Capture the cell that displays the provided text and extract its (x, y) central coordinate. 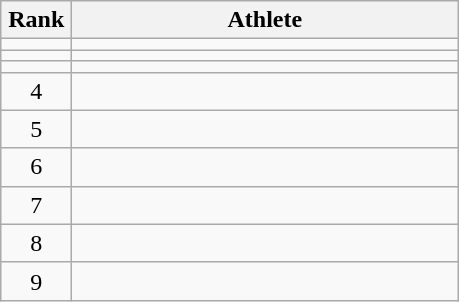
8 (36, 243)
4 (36, 91)
Athlete (265, 20)
9 (36, 281)
6 (36, 167)
5 (36, 129)
Rank (36, 20)
7 (36, 205)
